Provide the [X, Y] coordinate of the cell's center where the given text is located.  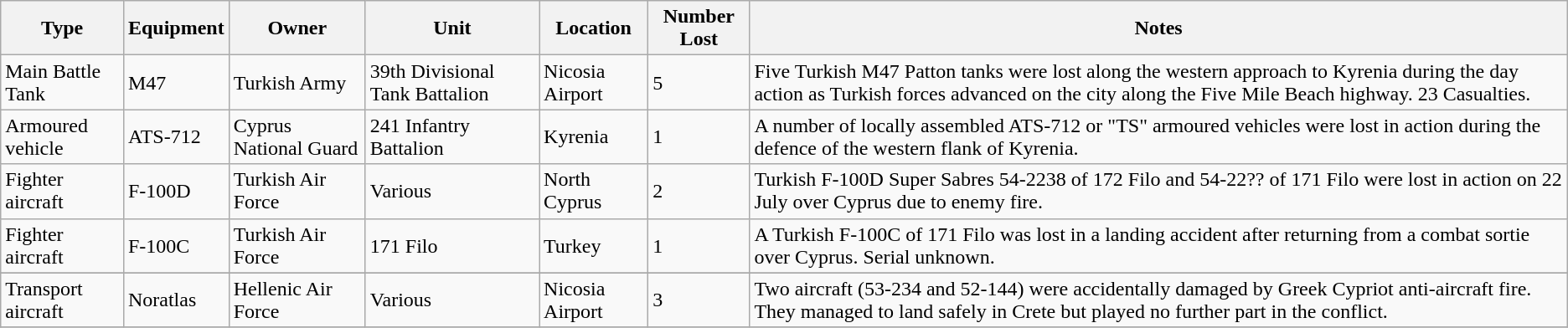
Kyrenia [594, 137]
F-100D [176, 191]
2 [699, 191]
Cyprus National Guard [297, 137]
Unit [452, 28]
Armoured vehicle [62, 137]
M47 [176, 82]
Equipment [176, 28]
Notes [1158, 28]
Turkish Army [297, 82]
A Turkish F-100C of 171 Filo was lost in a landing accident after returning from a combat sortie over Cyprus. Serial unknown. [1158, 246]
North Cyprus [594, 191]
Noratlas [176, 300]
241 Infantry Battalion [452, 137]
Type [62, 28]
ATS-712 [176, 137]
171 Filo [452, 246]
39th Divisional Tank Battalion [452, 82]
Turkey [594, 246]
Main Battle Tank [62, 82]
5 [699, 82]
Number Lost [699, 28]
3 [699, 300]
Hellenic Air Force [297, 300]
Turkish F-100D Super Sabres 54-2238 of 172 Filo and 54-22?? of 171 Filo were lost in action on 22 July over Cyprus due to enemy fire. [1158, 191]
Location [594, 28]
Transport aircraft [62, 300]
Owner [297, 28]
A number of locally assembled ATS-712 or "TS" armoured vehicles were lost in action during the defence of the western flank of Kyrenia. [1158, 137]
F-100C [176, 246]
